Find where the given text appears and provide that cell's center as (x, y) coordinate. 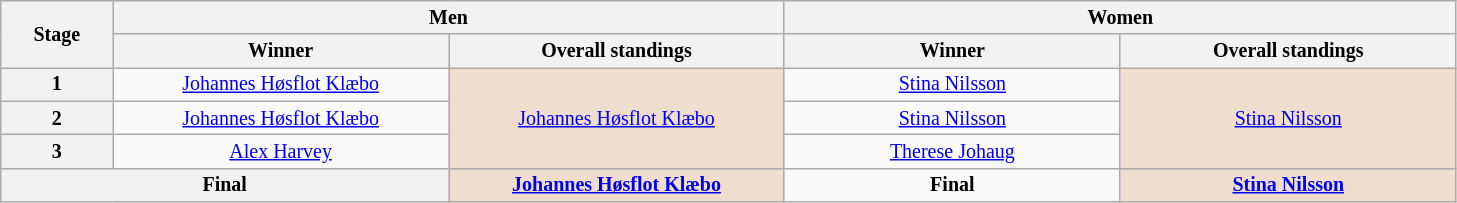
Therese Johaug (952, 152)
3 (57, 152)
Men (449, 18)
Stage (57, 34)
Alex Harvey (281, 152)
1 (57, 84)
2 (57, 118)
Women (1120, 18)
